Determine the [x, y] coordinate at the center of the cell enclosing the given text.  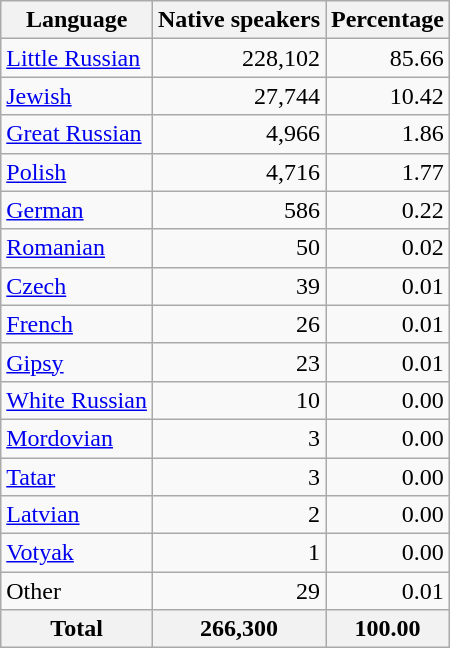
Little Russian [77, 58]
German [77, 210]
Polish [77, 172]
Total [77, 629]
50 [238, 248]
1.86 [388, 134]
0.02 [388, 248]
Other [77, 591]
4,716 [238, 172]
Romanian [77, 248]
27,744 [238, 96]
10.42 [388, 96]
85.66 [388, 58]
100.00 [388, 629]
1.77 [388, 172]
1 [238, 553]
10 [238, 400]
Tatar [77, 477]
4,966 [238, 134]
29 [238, 591]
0.22 [388, 210]
Czech [77, 286]
23 [238, 362]
Gipsy [77, 362]
2 [238, 515]
266,300 [238, 629]
Great Russian [77, 134]
Votyak [77, 553]
French [77, 324]
Jewish [77, 96]
39 [238, 286]
Language [77, 20]
Latvian [77, 515]
Percentage [388, 20]
White Russian [77, 400]
586 [238, 210]
Native speakers [238, 20]
228,102 [238, 58]
26 [238, 324]
Mordovian [77, 438]
